Scan for the cell matching the given text and deliver its [x, y] coordinate at center. 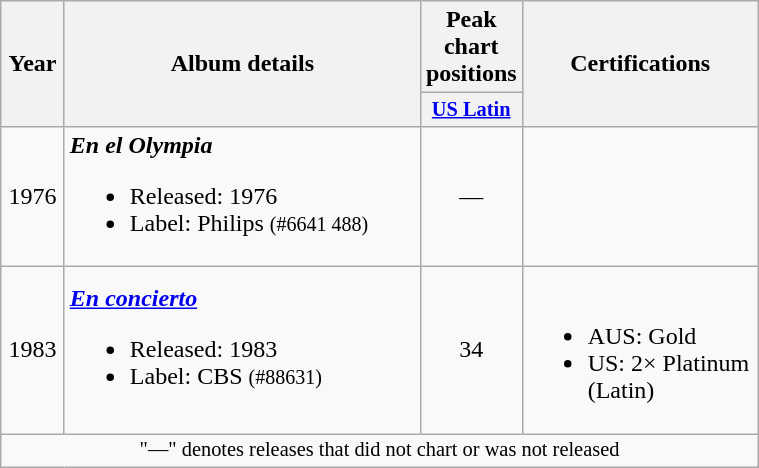
— [471, 196]
Peak chart positions [471, 47]
1976 [33, 196]
34 [471, 350]
En conciertoReleased: 1983Label: CBS (#88631) [242, 350]
AUS: GoldUS: 2× Platinum (Latin) [640, 350]
Certifications [640, 64]
En el OlympiaReleased: 1976Label: Philips (#6641 488) [242, 196]
1983 [33, 350]
"—" denotes releases that did not chart or was not released [380, 451]
Album details [242, 64]
Year [33, 64]
US Latin [471, 110]
